Identify which cell holds the provided text, then report its [X, Y] central coordinate. 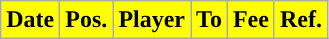
Date [30, 20]
To [210, 20]
Ref. [300, 20]
Fee [250, 20]
Player [152, 20]
Pos. [86, 20]
